Identify which cell holds the provided text, then report its [x, y] central coordinate. 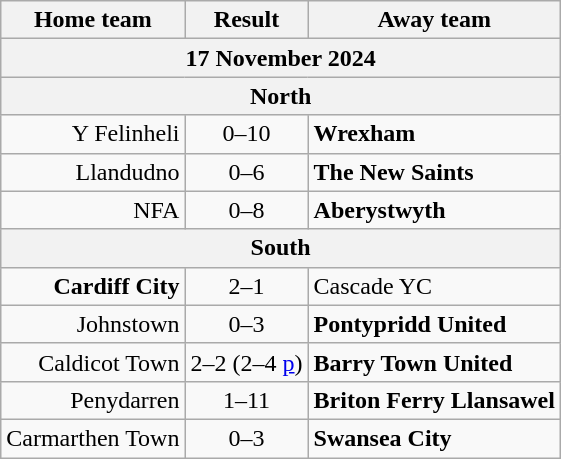
2–1 [246, 286]
Briton Ferry Llansawel [434, 400]
Result [246, 20]
South [281, 248]
0–10 [246, 134]
Penydarren [93, 400]
1–11 [246, 400]
Cascade YC [434, 286]
2–2 (2–4 p) [246, 362]
Barry Town United [434, 362]
Pontypridd United [434, 324]
The New Saints [434, 172]
Cardiff City [93, 286]
0–8 [246, 210]
Caldicot Town [93, 362]
Aberystwyth [434, 210]
Carmarthen Town [93, 438]
Away team [434, 20]
NFA [93, 210]
Llandudno [93, 172]
Johnstown [93, 324]
Home team [93, 20]
North [281, 96]
Wrexham [434, 134]
0–6 [246, 172]
Y Felinheli [93, 134]
17 November 2024 [281, 58]
Swansea City [434, 438]
